Pinpoint the cell where the given text exists, returning its (x, y) midpoint coordinate. 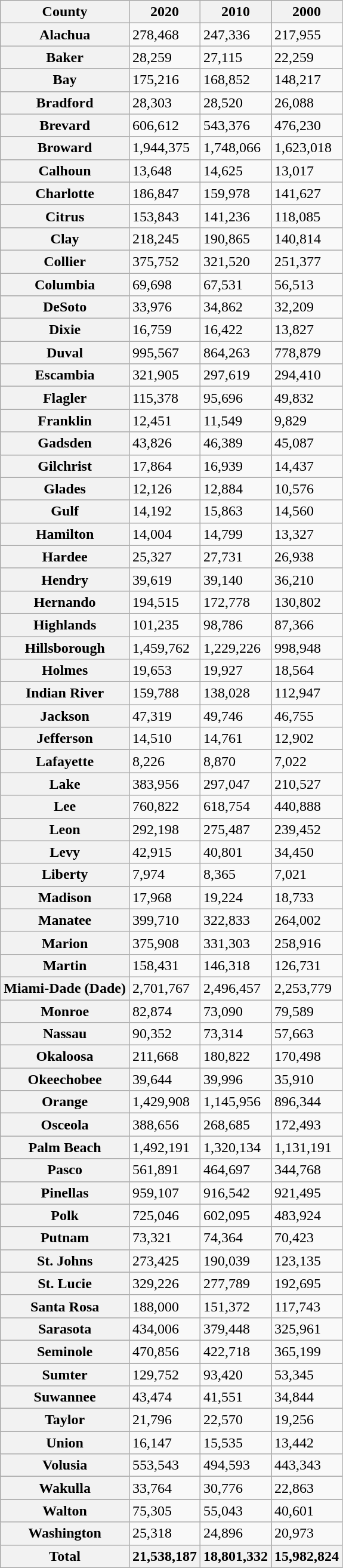
602,095 (236, 1215)
1,145,956 (236, 1102)
Highlands (65, 625)
2,253,779 (307, 988)
22,863 (307, 1488)
146,318 (236, 965)
Taylor (65, 1420)
778,879 (307, 353)
19,927 (236, 671)
14,192 (165, 511)
Lake (65, 784)
8,870 (236, 761)
25,318 (165, 1533)
375,752 (165, 261)
422,718 (236, 1351)
16,422 (236, 330)
90,352 (165, 1034)
49,746 (236, 716)
Pinellas (65, 1193)
294,410 (307, 375)
896,344 (307, 1102)
331,303 (236, 943)
14,437 (307, 466)
434,006 (165, 1329)
98,786 (236, 625)
470,856 (165, 1351)
82,874 (165, 1011)
8,365 (236, 875)
Washington (65, 1533)
19,653 (165, 671)
12,884 (236, 489)
Hernando (65, 602)
1,748,066 (236, 148)
32,209 (307, 307)
329,226 (165, 1283)
995,567 (165, 353)
188,000 (165, 1306)
275,487 (236, 829)
40,801 (236, 852)
7,974 (165, 875)
Columbia (65, 285)
543,376 (236, 125)
33,764 (165, 1488)
Duval (65, 353)
18,801,332 (236, 1556)
15,535 (236, 1443)
45,087 (307, 443)
123,135 (307, 1261)
Orange (65, 1102)
Liberty (65, 875)
258,916 (307, 943)
251,377 (307, 261)
112,947 (307, 693)
15,863 (236, 511)
Okaloosa (65, 1057)
Osceola (65, 1125)
Monroe (65, 1011)
190,865 (236, 239)
47,319 (165, 716)
148,217 (307, 80)
DeSoto (65, 307)
70,423 (307, 1238)
12,126 (165, 489)
93,420 (236, 1374)
24,896 (236, 1533)
79,589 (307, 1011)
211,668 (165, 1057)
33,976 (165, 307)
20,973 (307, 1533)
39,996 (236, 1079)
Nassau (65, 1034)
194,515 (165, 602)
375,908 (165, 943)
297,619 (236, 375)
264,002 (307, 920)
159,788 (165, 693)
440,888 (307, 807)
Indian River (65, 693)
Martin (65, 965)
344,768 (307, 1170)
73,321 (165, 1238)
14,625 (236, 171)
1,944,375 (165, 148)
Walton (65, 1511)
Lafayette (65, 761)
7,021 (307, 875)
Calhoun (65, 171)
Gadsden (65, 443)
Bradford (65, 103)
Glades (65, 489)
10,576 (307, 489)
14,004 (165, 534)
476,230 (307, 125)
277,789 (236, 1283)
151,372 (236, 1306)
57,663 (307, 1034)
101,235 (165, 625)
18,564 (307, 671)
14,510 (165, 739)
2,701,767 (165, 988)
35,910 (307, 1079)
36,210 (307, 579)
141,236 (236, 216)
67,531 (236, 285)
Gilchrist (65, 466)
Holmes (65, 671)
379,448 (236, 1329)
1,229,226 (236, 647)
25,327 (165, 557)
Clay (65, 239)
443,343 (307, 1465)
34,450 (307, 852)
21,538,187 (165, 1556)
217,955 (307, 35)
17,864 (165, 466)
27,115 (236, 57)
Sarasota (65, 1329)
21,796 (165, 1420)
383,956 (165, 784)
273,425 (165, 1261)
494,593 (236, 1465)
Suwannee (65, 1397)
87,366 (307, 625)
22,570 (236, 1420)
11,549 (236, 421)
22,259 (307, 57)
Flagler (65, 398)
158,431 (165, 965)
43,826 (165, 443)
322,833 (236, 920)
26,938 (307, 557)
40,601 (307, 1511)
130,802 (307, 602)
Marion (65, 943)
Pasco (65, 1170)
864,263 (236, 353)
159,978 (236, 193)
Lee (65, 807)
69,698 (165, 285)
46,389 (236, 443)
39,644 (165, 1079)
Collier (65, 261)
13,327 (307, 534)
2020 (165, 12)
14,799 (236, 534)
117,743 (307, 1306)
42,915 (165, 852)
292,198 (165, 829)
Citrus (65, 216)
Bay (65, 80)
388,656 (165, 1125)
Hendry (65, 579)
73,090 (236, 1011)
County (65, 12)
St. Lucie (65, 1283)
218,245 (165, 239)
46,755 (307, 716)
2000 (307, 12)
39,140 (236, 579)
118,085 (307, 216)
1,623,018 (307, 148)
28,259 (165, 57)
Union (65, 1443)
1,131,191 (307, 1147)
Hamilton (65, 534)
9,829 (307, 421)
28,303 (165, 103)
1,459,762 (165, 647)
Leon (65, 829)
49,832 (307, 398)
210,527 (307, 784)
26,088 (307, 103)
16,759 (165, 330)
Okeechobee (65, 1079)
55,043 (236, 1511)
192,695 (307, 1283)
30,776 (236, 1488)
186,847 (165, 193)
278,468 (165, 35)
14,761 (236, 739)
12,902 (307, 739)
Broward (65, 148)
27,731 (236, 557)
483,924 (307, 1215)
Seminole (65, 1351)
172,778 (236, 602)
247,336 (236, 35)
115,378 (165, 398)
14,560 (307, 511)
73,314 (236, 1034)
17,968 (165, 897)
239,452 (307, 829)
13,827 (307, 330)
Jefferson (65, 739)
7,022 (307, 761)
Madison (65, 897)
618,754 (236, 807)
12,451 (165, 421)
921,495 (307, 1193)
39,619 (165, 579)
Brevard (65, 125)
916,542 (236, 1193)
75,305 (165, 1511)
297,047 (236, 784)
Gulf (65, 511)
Putnam (65, 1238)
74,364 (236, 1238)
13,442 (307, 1443)
St. Johns (65, 1261)
18,733 (307, 897)
Levy (65, 852)
141,627 (307, 193)
16,939 (236, 466)
95,696 (236, 398)
53,345 (307, 1374)
Hardee (65, 557)
34,844 (307, 1397)
Santa Rosa (65, 1306)
190,039 (236, 1261)
Polk (65, 1215)
Alachua (65, 35)
56,513 (307, 285)
138,028 (236, 693)
399,710 (165, 920)
175,216 (165, 80)
Franklin (65, 421)
2010 (236, 12)
Sumter (65, 1374)
Total (65, 1556)
129,752 (165, 1374)
140,814 (307, 239)
553,543 (165, 1465)
153,843 (165, 216)
606,612 (165, 125)
1,429,908 (165, 1102)
170,498 (307, 1057)
13,017 (307, 171)
Volusia (65, 1465)
1,320,134 (236, 1147)
172,493 (307, 1125)
321,905 (165, 375)
28,520 (236, 103)
Charlotte (65, 193)
Jackson (65, 716)
168,852 (236, 80)
321,520 (236, 261)
268,685 (236, 1125)
464,697 (236, 1170)
561,891 (165, 1170)
43,474 (165, 1397)
725,046 (165, 1215)
8,226 (165, 761)
Escambia (65, 375)
19,256 (307, 1420)
1,492,191 (165, 1147)
180,822 (236, 1057)
Manatee (65, 920)
365,199 (307, 1351)
41,551 (236, 1397)
16,147 (165, 1443)
Wakulla (65, 1488)
325,961 (307, 1329)
Hillsborough (65, 647)
Dixie (65, 330)
2,496,457 (236, 988)
34,862 (236, 307)
760,822 (165, 807)
13,648 (165, 171)
Palm Beach (65, 1147)
959,107 (165, 1193)
Baker (65, 57)
Miami-Dade (Dade) (65, 988)
19,224 (236, 897)
998,948 (307, 647)
15,982,824 (307, 1556)
126,731 (307, 965)
